Scan for the cell matching the given text and deliver its (x, y) coordinate at center. 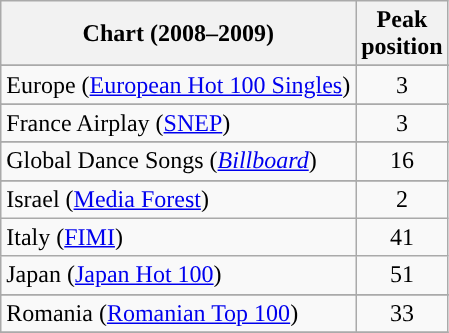
France Airplay (SNEP) (178, 123)
Global Dance Songs (Billboard) (178, 161)
2 (402, 199)
Israel (Media Forest) (178, 199)
Italy (FIMI) (178, 237)
33 (402, 313)
Peakposition (402, 34)
41 (402, 237)
16 (402, 161)
Japan (Japan Hot 100) (178, 275)
Romania (Romanian Top 100) (178, 313)
Europe (European Hot 100 Singles) (178, 85)
51 (402, 275)
Chart (2008–2009) (178, 34)
